Identify which cell holds the provided text, then report its [x, y] central coordinate. 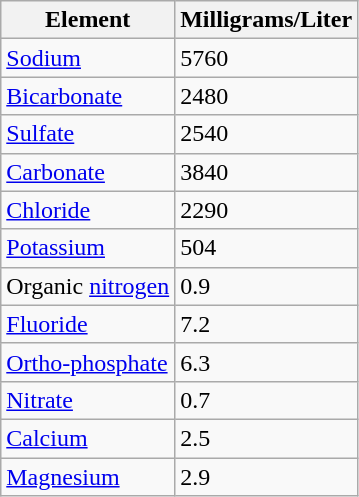
Calcium [88, 438]
Carbonate [88, 172]
5760 [266, 58]
Ortho-phosphate [88, 362]
2.9 [266, 477]
Fluoride [88, 324]
6.3 [266, 362]
2540 [266, 134]
Potassium [88, 248]
Element [88, 20]
2480 [266, 96]
Chloride [88, 210]
3840 [266, 172]
Magnesium [88, 477]
7.2 [266, 324]
2290 [266, 210]
0.7 [266, 400]
Bicarbonate [88, 96]
504 [266, 248]
Milligrams/Liter [266, 20]
Sodium [88, 58]
Nitrate [88, 400]
Organic nitrogen [88, 286]
0.9 [266, 286]
Sulfate [88, 134]
2.5 [266, 438]
